Locate the cell with the specified text and output its [x, y] center coordinate. 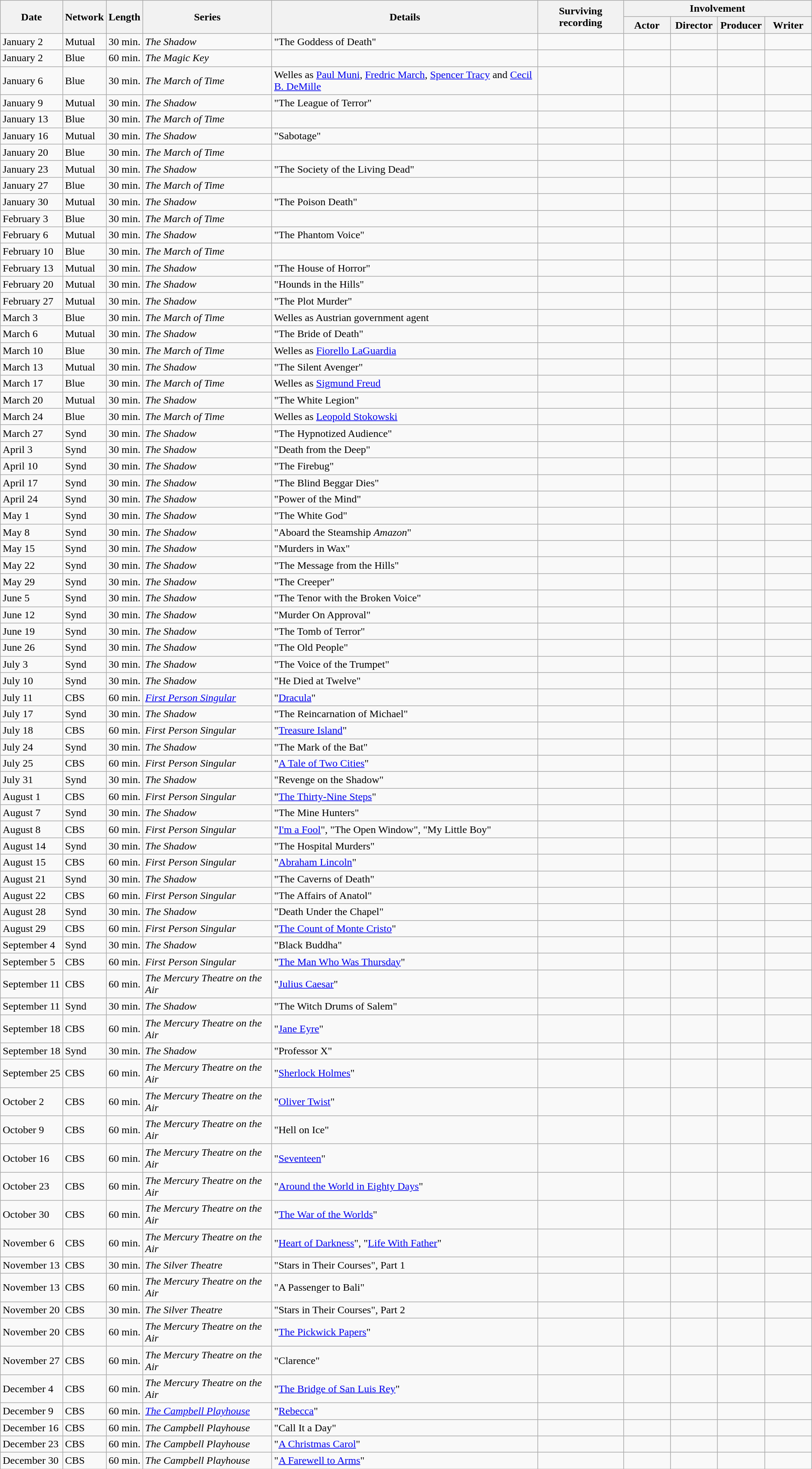
"Around the World in Eighty Days" [405, 1186]
"The Old People" [405, 648]
"Abraham Lincoln" [405, 862]
"The Firebug" [405, 466]
"The Count of Monte Cristo" [405, 928]
Writer [789, 25]
"The Tenor with the Broken Voice" [405, 598]
"Clarence" [405, 1361]
September 25 [32, 1073]
"Jane Eyre" [405, 1028]
July 10 [32, 681]
October 9 [32, 1130]
"The Silent Avenger" [405, 367]
"A Tale of Two Cities" [405, 764]
"Stars in Their Courses", Part 2 [405, 1310]
"Sherlock Holmes" [405, 1073]
May 29 [32, 582]
"Aboard the Steamship Amazon" [405, 532]
"The Witch Drums of Salem" [405, 1006]
"The White God" [405, 516]
"The Caverns of Death" [405, 879]
"Hounds in the Hills" [405, 285]
October 23 [32, 1186]
October 2 [32, 1102]
"A Passenger to Bali" [405, 1288]
Date [32, 17]
Welles as Austrian government agent [405, 318]
June 19 [32, 631]
August 21 [32, 879]
February 20 [32, 285]
February 27 [32, 301]
"The League of Terror" [405, 103]
"The Bride of Death" [405, 334]
June 26 [32, 648]
"Professor X" [405, 1051]
Producer [741, 25]
February 13 [32, 268]
"The Phantom Voice" [405, 235]
"Oliver Twist" [405, 1102]
"The War of the Worlds" [405, 1215]
August 7 [32, 813]
"The Thirty-Nine Steps" [405, 797]
July 24 [32, 747]
March 24 [32, 416]
"Murders in Wax" [405, 549]
"Heart of Darkness", "Life With Father" [405, 1243]
January 6 [32, 81]
May 1 [32, 516]
February 3 [32, 218]
May 15 [32, 549]
"Call It a Day" [405, 1428]
"The White Legion" [405, 400]
"Rebecca" [405, 1411]
Details [405, 17]
February 6 [32, 235]
December 23 [32, 1444]
"Treasure Island" [405, 730]
Director [694, 25]
January 9 [32, 103]
July 18 [32, 730]
Involvement [717, 9]
March 3 [32, 318]
"Seventeen" [405, 1158]
"He Died at Twelve" [405, 681]
Surviving recording [580, 17]
"I'm a Fool", "The Open Window", "My Little Boy" [405, 830]
"Julius Caesar" [405, 984]
April 24 [32, 499]
May 8 [32, 532]
"A Christmas Carol" [405, 1444]
December 9 [32, 1411]
"Revenge on the Shadow" [405, 780]
August 28 [32, 912]
October 30 [32, 1215]
"The Hospital Murders" [405, 846]
March 27 [32, 433]
August 15 [32, 862]
"The Man Who Was Thursday" [405, 961]
"Power of the Mind" [405, 499]
August 14 [32, 846]
Series [207, 17]
July 17 [32, 714]
"Death from the Deep" [405, 449]
February 10 [32, 252]
"Sabotage" [405, 136]
Welles as Fiorello LaGuardia [405, 351]
April 17 [32, 483]
March 10 [32, 351]
"The Message from the Hills" [405, 565]
November 6 [32, 1243]
"The Blind Beggar Dies" [405, 483]
Welles as Sigmund Freud [405, 384]
January 30 [32, 202]
July 3 [32, 664]
August 1 [32, 797]
"Murder On Approval" [405, 615]
"The Mine Hunters" [405, 813]
September 4 [32, 945]
"The Pickwick Papers" [405, 1332]
July 11 [32, 697]
The Magic Key [207, 58]
"The House of Horror" [405, 268]
April 3 [32, 449]
January 20 [32, 152]
January 27 [32, 185]
"The Reincarnation of Michael" [405, 714]
"The Poison Death" [405, 202]
August 29 [32, 928]
July 31 [32, 780]
"Stars in Their Courses", Part 1 [405, 1265]
May 22 [32, 565]
Actor [647, 25]
"Hell on Ice" [405, 1130]
June 12 [32, 615]
October 16 [32, 1158]
"Black Buddha" [405, 945]
March 17 [32, 384]
"The Creeper" [405, 582]
August 22 [32, 895]
"The Society of the Living Dead" [405, 169]
April 10 [32, 466]
"The Goddess of Death" [405, 42]
"The Affairs of Anatol" [405, 895]
"The Bridge of San Luis Rey" [405, 1388]
"The Hypnotized Audience" [405, 433]
"The Tomb of Terror" [405, 631]
March 20 [32, 400]
July 25 [32, 764]
March 6 [32, 334]
December 30 [32, 1461]
"The Mark of the Bat" [405, 747]
December 4 [32, 1388]
"The Plot Murder" [405, 301]
December 16 [32, 1428]
August 8 [32, 830]
Length [124, 17]
Welles as Leopold Stokowski [405, 416]
January 13 [32, 119]
Welles as Paul Muni, Fredric March, Spencer Tracy and Cecil B. DeMille [405, 81]
November 27 [32, 1361]
Network [84, 17]
January 23 [32, 169]
"Death Under the Chapel" [405, 912]
March 13 [32, 367]
"A Farewell to Arms" [405, 1461]
June 5 [32, 598]
"Dracula" [405, 697]
January 16 [32, 136]
"The Voice of the Trumpet" [405, 664]
September 5 [32, 961]
